Locate the cell with the specified text and output its [x, y] center coordinate. 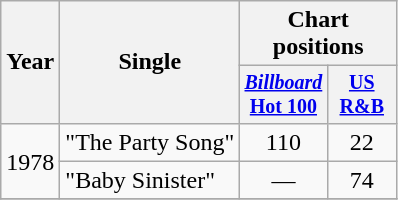
110 [284, 142]
— [284, 180]
Billboard Hot 100 [284, 94]
USR&B [362, 94]
"Baby Sinister" [150, 180]
Year [30, 62]
22 [362, 142]
74 [362, 180]
Chart positions [318, 34]
Single [150, 62]
"The Party Song" [150, 142]
1978 [30, 161]
